Identify which cell holds the provided text, then report its [x, y] central coordinate. 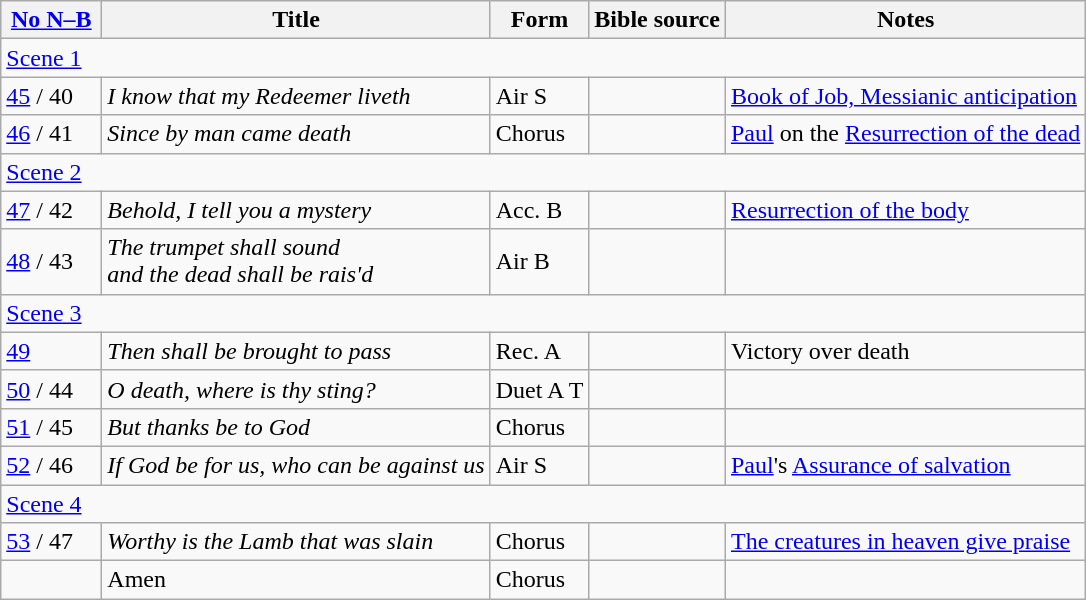
Victory over death [905, 351]
O death, where is thy sting? [296, 389]
Paul on the Resurrection of the dead [905, 134]
The trumpet shall sound and the dead shall be rais'd [296, 262]
Behold, I tell you a mystery [296, 210]
51 / 45 [52, 427]
48 / 43 [52, 262]
Form [540, 20]
Title [296, 20]
Resurrection of the body [905, 210]
Since by man came death [296, 134]
Acc. B [540, 210]
Book of Job, Messianic anticipation [905, 96]
Rec. A [540, 351]
Bible source [658, 20]
Scene 2 [544, 172]
45 / 40 [52, 96]
No N–B [52, 20]
50 / 44 [52, 389]
The creatures in heaven give praise [905, 542]
Amen [296, 580]
52 / 46 [52, 465]
If God be for us, who can be against us [296, 465]
Paul's Assurance of salvation [905, 465]
46 / 41 [52, 134]
Scene 3 [544, 313]
Then shall be brought to pass [296, 351]
Duet A T [540, 389]
49 [52, 351]
Scene 1 [544, 58]
Scene 4 [544, 503]
Worthy is the Lamb that was slain [296, 542]
I know that my Redeemer liveth [296, 96]
53 / 47 [52, 542]
But thanks be to God [296, 427]
47 / 42 [52, 210]
Air B [540, 262]
Notes [905, 20]
